From the cell containing the given text, extract its center point as [x, y] coordinate. 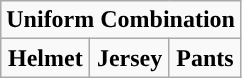
Jersey [130, 58]
Helmet [46, 58]
Uniform Combination [121, 20]
Pants [204, 58]
